Capture the cell that displays the provided text and extract its (X, Y) central coordinate. 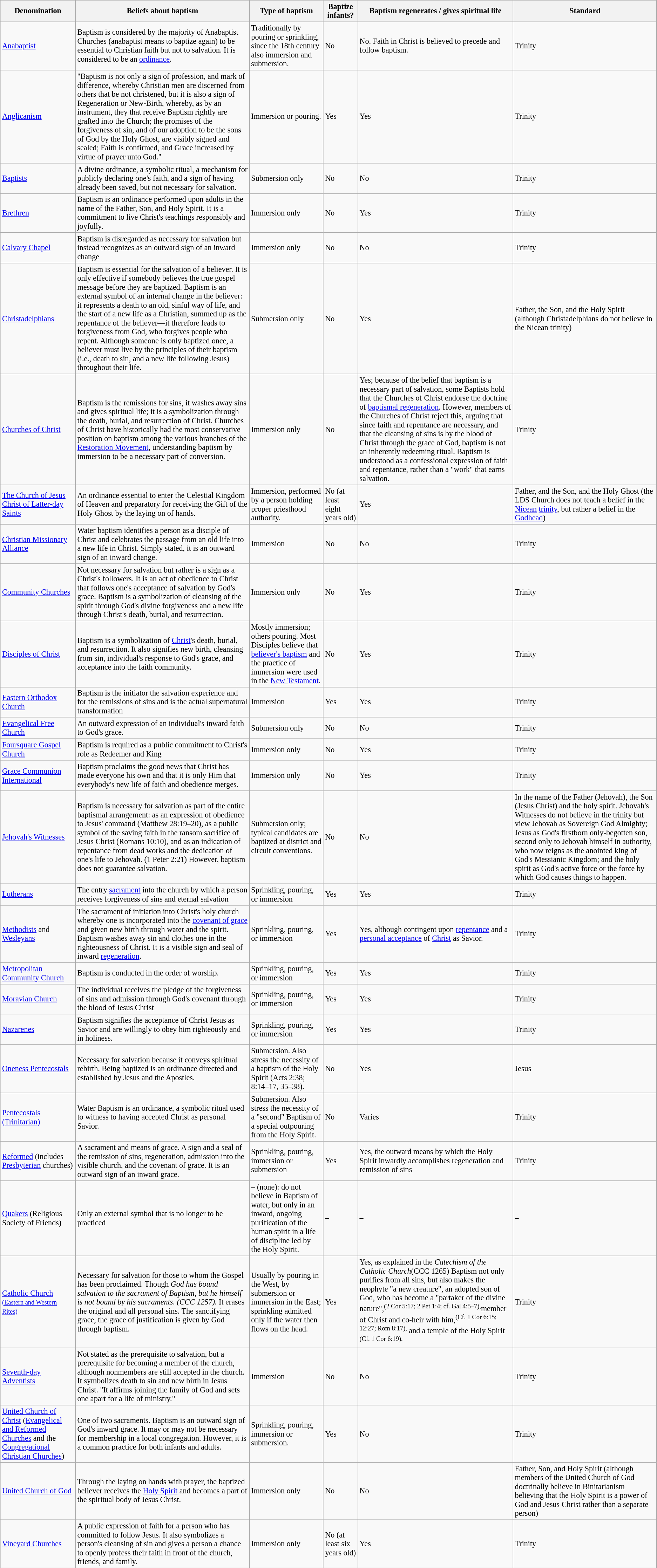
Baptism is disregarded as necessary for salvation but instead recognizes as an outward sign of an inward change (162, 248)
Nazarenes (38, 1029)
The individual receives the pledge of the forgiveness of sins and admission through God's covenant through the blood of Jesus Christ (162, 999)
Beliefs about baptism (162, 11)
Oneness Pentecostals (38, 1069)
No (at least eight years old) (340, 504)
Vineyard Churches (38, 1544)
Seventh-day Adventists (38, 1376)
Reformed (includes Presbyterian churches) (38, 1161)
Baptize infants? (340, 11)
Evangelical Free Church (38, 728)
The entry sacrament into the church by which a person receives forgiveness of sins and eternal salvation (162, 894)
Usually by pouring in the West, by submersion or immersion in the East; sprinkling admitted only if the water then flows on the head. (286, 1302)
Standard (585, 11)
Metropolitan Community Church (38, 973)
Father, the Son, and the Holy Spirit (although Christadelphians do not believe in the Nicean trinity) (585, 319)
Traditionally by pouring or sprinkling, since the 18th century also immersion and submersion. (286, 46)
Moravian Church (38, 999)
Foursquare Gospel Church (38, 749)
Submersion. Also stress the necessity of a "second" Baptism of a special outpouring from the Holy Spirit. (286, 1117)
Anglicanism (38, 116)
Submersion. Also stress the necessity of a baptism of the Holy Spirit (Acts 2:38; 8:14–17, 35–38). (286, 1069)
Baptism is the initiator the salvation experience and for the remissions of sins and is the actual supernatural transformation (162, 702)
Quakers (Religious Society of Friends) (38, 1218)
The Church of Jesus Christ of Latter-day Saints (38, 504)
Father, and the Son, and the Holy Ghost (the LDS Church does not teach a belief in the Nicean trinity, but rather a belief in the Godhead) (585, 504)
Submersion only; typical candidates are baptized at district and circuit conventions. (286, 837)
Christian Missionary Alliance (38, 544)
Through the laying on hands with prayer, the baptized believer receives the Holy Spirit and becomes a part of the spiritual body of Jesus Christ. (162, 1491)
Varies (435, 1117)
Sprinkling, pouring, immersion or submersion (286, 1161)
Methodists and Wesleyans (38, 933)
No. Faith in Christ is believed to precede and follow baptism. (435, 46)
Eastern Orthodox Church (38, 702)
Catholic Church (Eastern and Western Rites) (38, 1302)
Jesus (585, 1069)
Yes, although contingent upon repentance and a personal acceptance of Christ as Savior. (435, 933)
United Church of God (38, 1491)
Baptism is conducted in the order of worship. (162, 973)
Immersion or pouring. (286, 116)
Baptism signifies the acceptance of Christ Jesus as Savior and are willingly to obey him righteously and in holiness. (162, 1029)
No (at least six years old) (340, 1544)
Brethren (38, 213)
Baptists (38, 178)
Calvary Chapel (38, 248)
Denomination (38, 11)
Disciples of Christ (38, 654)
Christadelphians (38, 319)
United Church of Christ (Evangelical and Reformed Churches and the Congregational Christian Churches) (38, 1434)
Grace Communion International (38, 776)
An ordinance essential to enter the Celestial Kingdom of Heaven and preparatory for receiving the Gift of the Holy Ghost by the laying on of hands. (162, 504)
Community Churches (38, 592)
Churches of Christ (38, 429)
Anabaptist (38, 46)
Type of baptism (286, 11)
Necessary for salvation because it conveys spiritual rebirth. Being baptized is an ordinance directed and established by Jesus and the Apostles. (162, 1069)
Baptism regenerates / gives spiritual life (435, 11)
Lutherans (38, 894)
Pentecostals (Trinitarian) (38, 1117)
Jehovah's Witnesses (38, 837)
Only an external symbol that is no longer to be practiced (162, 1218)
Yes, the outward means by which the Holy Spirit inwardly accomplishes regeneration and remission of sins (435, 1161)
An outward expression of an individual's inward faith to God's grace. (162, 728)
Water Baptism is an ordinance, a symbolic ritual used to witness to having accepted Christ as personal Savior. (162, 1117)
Mostly immersion; others pouring. Most Disciples believe that believer's baptism and the practice of immersion were used in the New Testament. (286, 654)
Baptism is required as a public commitment to Christ's role as Redeemer and King (162, 749)
Immersion, performed by a person holding proper priesthood authority. (286, 504)
Sprinkling, pouring, immersion or submersion. (286, 1434)
